Capture the cell that displays the provided text and extract its (x, y) central coordinate. 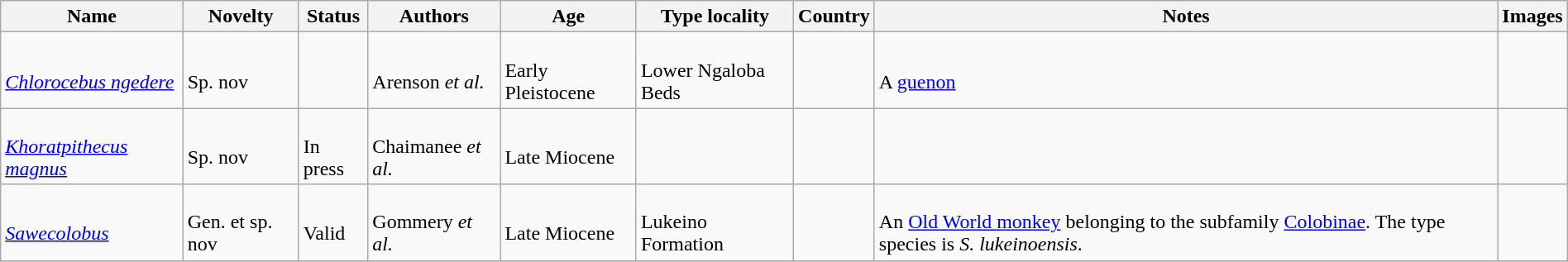
Lukeino Formation (715, 222)
Gommery et al. (434, 222)
Arenson et al. (434, 70)
Lower Ngaloba Beds (715, 70)
Status (333, 17)
Khoratpithecus magnus (92, 146)
Valid (333, 222)
Age (568, 17)
Name (92, 17)
Sawecolobus (92, 222)
Authors (434, 17)
Chaimanee et al. (434, 146)
An Old World monkey belonging to the subfamily Colobinae. The type species is S. lukeinoensis. (1186, 222)
Early Pleistocene (568, 70)
Images (1532, 17)
Type locality (715, 17)
A guenon (1186, 70)
Chlorocebus ngedere (92, 70)
Gen. et sp. nov (241, 222)
Notes (1186, 17)
Country (834, 17)
In press (333, 146)
Novelty (241, 17)
